Search for the cell housing the specified text and yield its [X, Y] center coordinate. 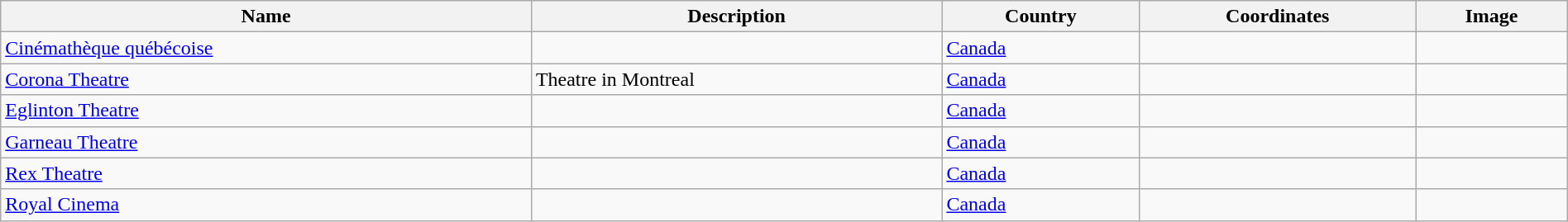
Cinémathèque québécoise [266, 48]
Royal Cinema [266, 205]
Eglinton Theatre [266, 111]
Theatre in Montreal [736, 79]
Rex Theatre [266, 173]
Image [1492, 17]
Description [736, 17]
Coordinates [1278, 17]
Garneau Theatre [266, 142]
Name [266, 17]
Corona Theatre [266, 79]
Country [1040, 17]
